Return the [x, y] coordinate for the center point of the cell that contains the specified text.  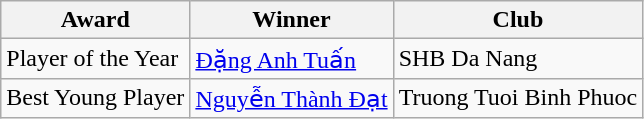
SHB Da Nang [518, 59]
Award [96, 20]
Best Young Player [96, 98]
Winner [292, 20]
Nguyễn Thành Đạt [292, 98]
Club [518, 20]
Đặng Anh Tuấn [292, 59]
Player of the Year [96, 59]
Truong Tuoi Binh Phuoc [518, 98]
